Determine the (X, Y) coordinate at the center of the cell enclosing the given text.  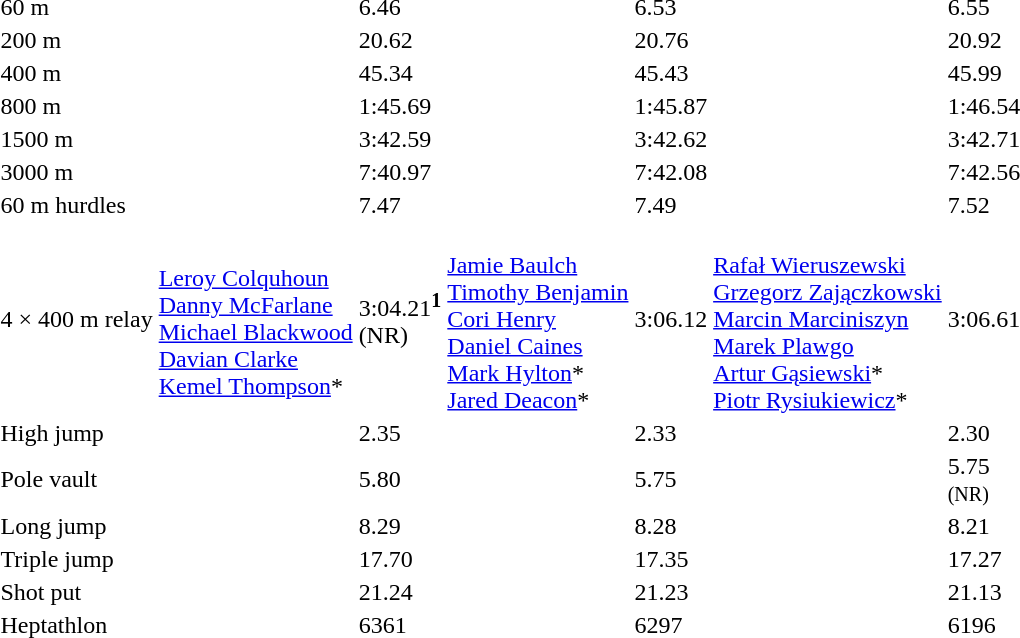
7:42.08 (671, 172)
20.76 (671, 40)
7:40.97 (400, 172)
3:42.62 (671, 139)
20.62 (400, 40)
3:04.211(NR) (400, 319)
45.34 (400, 73)
5.80 (400, 480)
Leroy ColquhounDanny McFarlaneMichael BlackwoodDavian ClarkeKemel Thompson* (256, 319)
8.28 (671, 526)
5.75 (671, 480)
17.35 (671, 559)
45.43 (671, 73)
2.33 (671, 433)
21.24 (400, 592)
7.49 (671, 205)
3:42.59 (400, 139)
7.47 (400, 205)
21.23 (671, 592)
Rafał WieruszewskiGrzegorz ZajączkowskiMarcin MarciniszynMarek PlawgoArtur Gąsiewski*Piotr Rysiukiewicz* (828, 319)
1:45.69 (400, 106)
3:06.12 (671, 319)
1:45.87 (671, 106)
8.29 (400, 526)
17.70 (400, 559)
2.35 (400, 433)
Jamie BaulchTimothy BenjaminCori HenryDaniel CainesMark Hylton*Jared Deacon* (538, 319)
